Identify which cell holds the provided text, then report its (x, y) central coordinate. 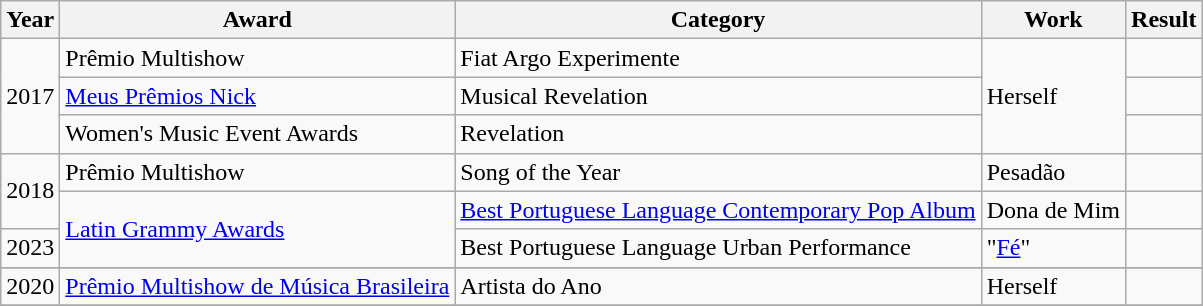
Meus Prêmios Nick (258, 96)
Prêmio Multishow de Música Brasileira (258, 286)
Latin Grammy Awards (258, 229)
Musical Revelation (718, 96)
Result (1164, 20)
Dona de Mim (1053, 210)
Year (30, 20)
2018 (30, 191)
"Fé" (1053, 248)
Women's Music Event Awards (258, 134)
Revelation (718, 134)
Best Portuguese Language Contemporary Pop Album (718, 210)
Best Portuguese Language Urban Performance (718, 248)
Category (718, 20)
2020 (30, 286)
Pesadão (1053, 172)
Award (258, 20)
Work (1053, 20)
2023 (30, 248)
2017 (30, 96)
Song of the Year (718, 172)
Artista do Ano (718, 286)
Fiat Argo Experimente (718, 58)
